Search for the cell housing the specified text and yield its [x, y] center coordinate. 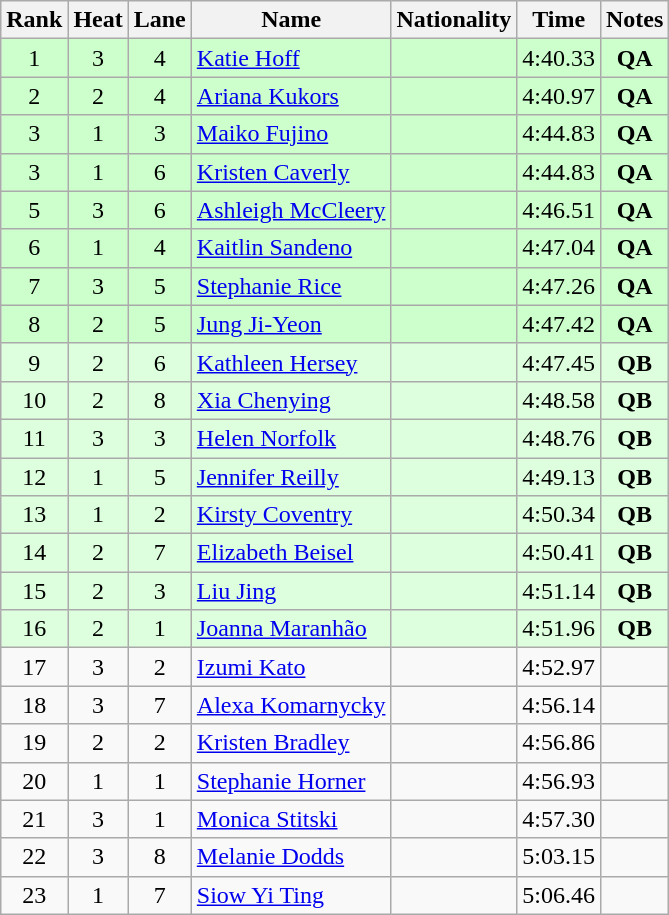
Jung Ji-Yeon [291, 324]
Melanie Dodds [291, 857]
Xia Chenying [291, 400]
4:51.96 [559, 629]
Ariana Kukors [291, 96]
Notes [634, 20]
12 [34, 477]
4:57.30 [559, 819]
Izumi Kato [291, 667]
Maiko Fujino [291, 134]
17 [34, 667]
18 [34, 705]
4:50.34 [559, 515]
19 [34, 743]
Nationality [454, 20]
4:49.13 [559, 477]
Kathleen Hersey [291, 362]
Ashleigh McCleery [291, 210]
4:47.45 [559, 362]
4:48.58 [559, 400]
4:56.86 [559, 743]
Kristen Bradley [291, 743]
Kirsty Coventry [291, 515]
4:47.04 [559, 248]
Siow Yi Ting [291, 895]
Kristen Caverly [291, 172]
Liu Jing [291, 591]
5:03.15 [559, 857]
Time [559, 20]
21 [34, 819]
Elizabeth Beisel [291, 553]
4:51.14 [559, 591]
Heat [98, 20]
22 [34, 857]
Katie Hoff [291, 58]
Rank [34, 20]
4:47.42 [559, 324]
Monica Stitski [291, 819]
4:56.14 [559, 705]
Jennifer Reilly [291, 477]
15 [34, 591]
14 [34, 553]
Stephanie Horner [291, 781]
4:48.76 [559, 438]
4:47.26 [559, 286]
11 [34, 438]
4:50.41 [559, 553]
Helen Norfolk [291, 438]
9 [34, 362]
16 [34, 629]
Lane [160, 20]
10 [34, 400]
23 [34, 895]
Joanna Maranhão [291, 629]
4:40.97 [559, 96]
4:46.51 [559, 210]
4:56.93 [559, 781]
Stephanie Rice [291, 286]
5:06.46 [559, 895]
Kaitlin Sandeno [291, 248]
13 [34, 515]
Alexa Komarnycky [291, 705]
Name [291, 20]
20 [34, 781]
4:40.33 [559, 58]
4:52.97 [559, 667]
